Search for the cell housing the specified text and yield its (X, Y) center coordinate. 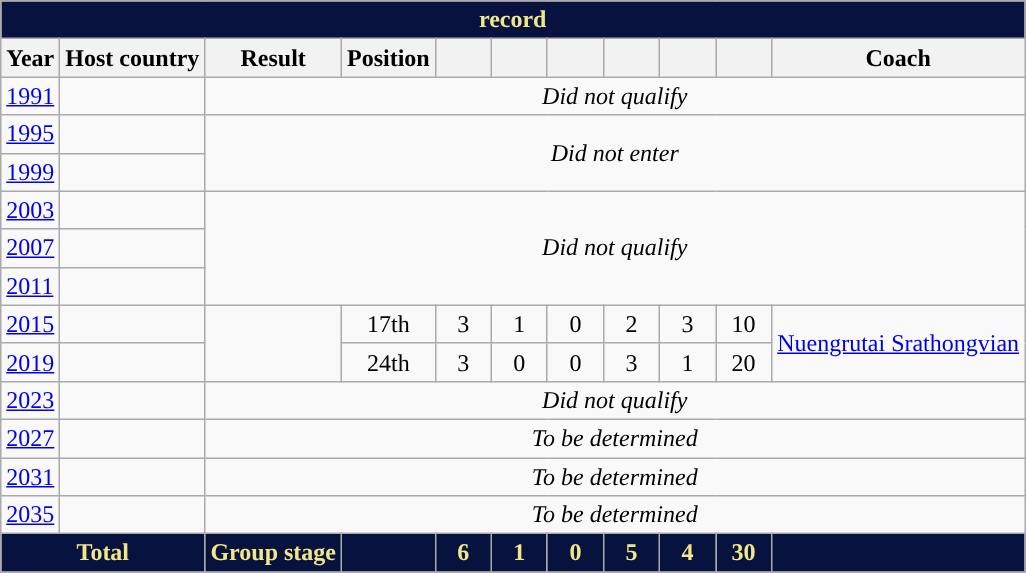
24th (389, 362)
6 (463, 553)
2027 (30, 438)
2011 (30, 286)
1995 (30, 134)
5 (631, 553)
1999 (30, 172)
2035 (30, 515)
record (513, 20)
2031 (30, 477)
17th (389, 324)
30 (744, 553)
Total (103, 553)
Coach (898, 58)
2 (631, 324)
2019 (30, 362)
2023 (30, 400)
10 (744, 324)
Position (389, 58)
Group stage (274, 553)
Nuengrutai Srathongvian (898, 343)
2003 (30, 210)
20 (744, 362)
Host country (132, 58)
Year (30, 58)
Result (274, 58)
Did not enter (615, 153)
2007 (30, 248)
1991 (30, 96)
2015 (30, 324)
4 (688, 553)
